Output the [X, Y] coordinate of the center of the cell containing the given text.  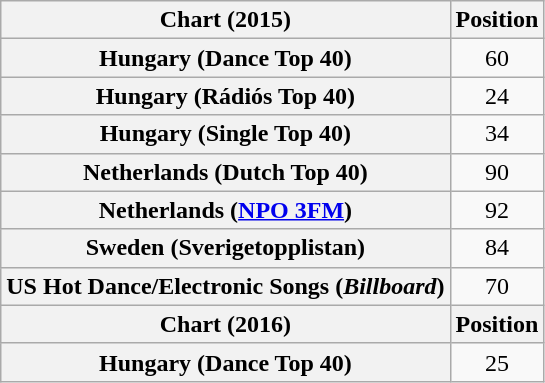
90 [497, 172]
Sweden (Sverigetopplistan) [226, 248]
60 [497, 58]
Hungary (Rádiós Top 40) [226, 96]
Netherlands (NPO 3FM) [226, 210]
25 [497, 362]
Chart (2015) [226, 20]
Hungary (Single Top 40) [226, 134]
24 [497, 96]
Chart (2016) [226, 324]
92 [497, 210]
US Hot Dance/Electronic Songs (Billboard) [226, 286]
34 [497, 134]
84 [497, 248]
70 [497, 286]
Netherlands (Dutch Top 40) [226, 172]
